Identify which cell holds the provided text, then report its (X, Y) central coordinate. 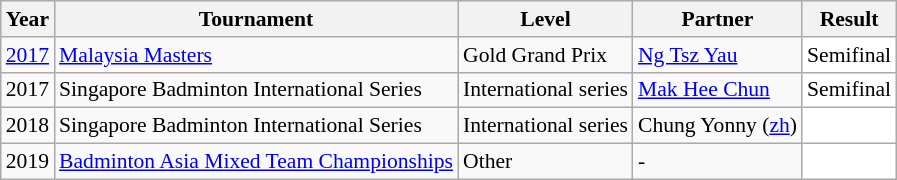
Badminton Asia Mixed Team Championships (256, 162)
Year (28, 19)
Ng Tsz Yau (718, 55)
Partner (718, 19)
Gold Grand Prix (546, 55)
Mak Hee Chun (718, 90)
Result (849, 19)
Chung Yonny (zh) (718, 126)
Malaysia Masters (256, 55)
Tournament (256, 19)
Other (546, 162)
- (718, 162)
2019 (28, 162)
2018 (28, 126)
Level (546, 19)
